Capture the cell that displays the provided text and extract its (X, Y) central coordinate. 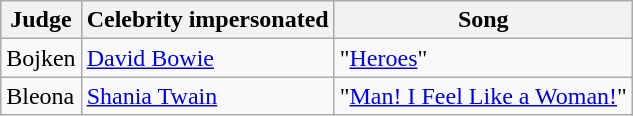
"Heroes" (483, 58)
David Bowie (208, 58)
Bleona (41, 96)
Song (483, 20)
Celebrity impersonated (208, 20)
Shania Twain (208, 96)
Judge (41, 20)
Bojken (41, 58)
"Man! I Feel Like a Woman!" (483, 96)
